Search for the cell housing the specified text and yield its [x, y] center coordinate. 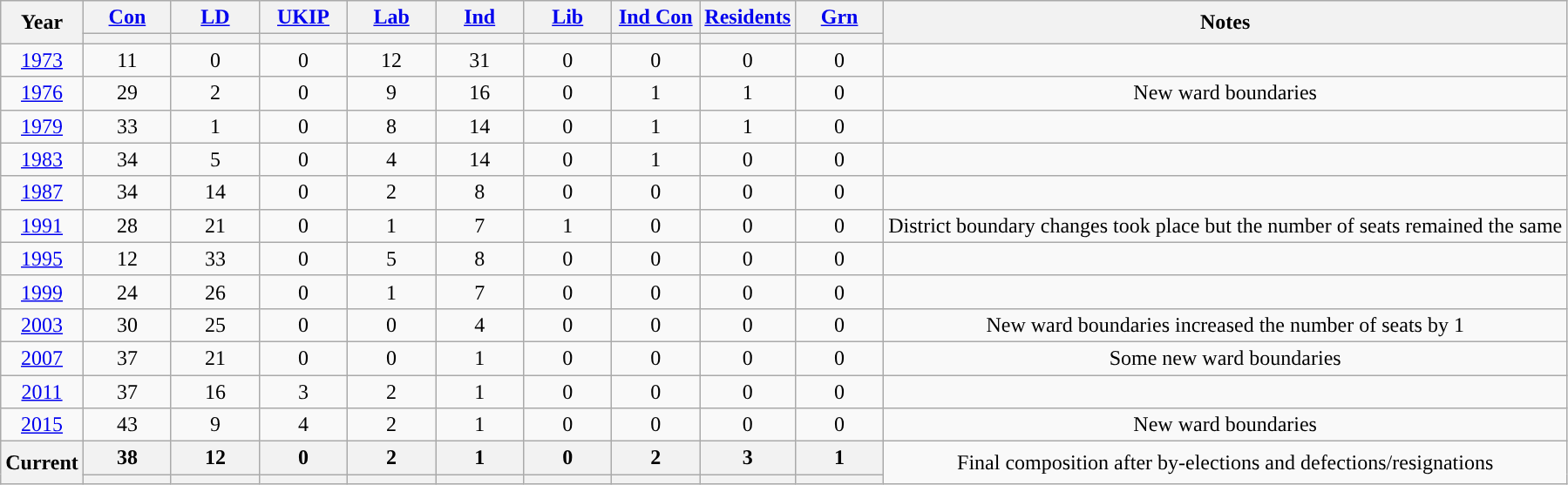
Final composition after by-elections and defections/resignations [1225, 463]
Notes [1225, 23]
1987 [42, 192]
Current [42, 463]
Lab [392, 17]
2011 [42, 391]
1979 [42, 126]
2007 [42, 358]
Lib [568, 17]
Con [127, 17]
Grn [840, 17]
43 [127, 425]
UKIP [303, 17]
1999 [42, 292]
25 [214, 325]
29 [127, 93]
2015 [42, 425]
District boundary changes took place but the number of seats remained the same [1225, 226]
1976 [42, 93]
1991 [42, 226]
Residents [748, 17]
1995 [42, 259]
24 [127, 292]
New ward boundaries increased the number of seats by 1 [1225, 325]
Ind Con [655, 17]
38 [127, 458]
1973 [42, 60]
11 [127, 60]
31 [479, 60]
LD [214, 17]
2003 [42, 325]
Year [42, 23]
1983 [42, 159]
Some new ward boundaries [1225, 358]
30 [127, 325]
Ind [479, 17]
26 [214, 292]
28 [127, 226]
